Extract the (x, y) coordinate from the center of the cell holding the provided text.  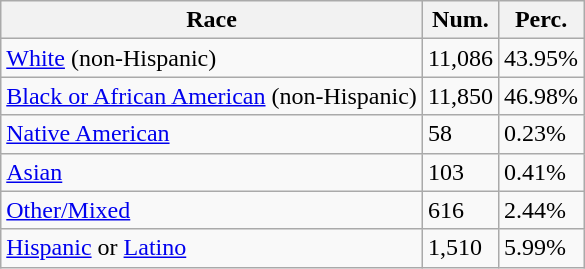
43.95% (542, 58)
5.99% (542, 248)
103 (460, 172)
58 (460, 134)
Num. (460, 20)
Perc. (542, 20)
11,850 (460, 96)
11,086 (460, 58)
Black or African American (non-Hispanic) (212, 96)
Race (212, 20)
Native American (212, 134)
Asian (212, 172)
Hispanic or Latino (212, 248)
1,510 (460, 248)
616 (460, 210)
46.98% (542, 96)
0.41% (542, 172)
0.23% (542, 134)
White (non-Hispanic) (212, 58)
Other/Mixed (212, 210)
2.44% (542, 210)
